Capture the cell that displays the provided text and extract its [X, Y] central coordinate. 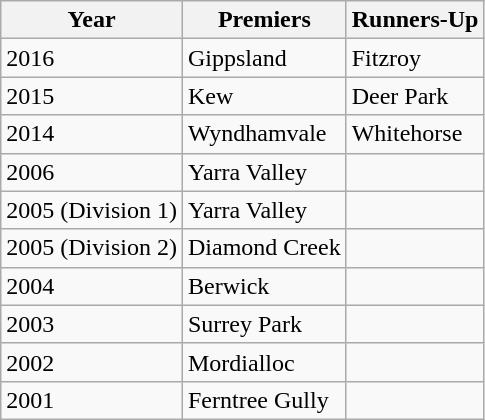
2005 (Division 1) [92, 210]
2016 [92, 58]
2015 [92, 96]
2002 [92, 362]
Whitehorse [415, 134]
Deer Park [415, 96]
2005 (Division 2) [92, 248]
Ferntree Gully [264, 400]
2006 [92, 172]
Kew [264, 96]
2014 [92, 134]
Year [92, 20]
Berwick [264, 286]
2003 [92, 324]
Runners-Up [415, 20]
Fitzroy [415, 58]
Gippsland [264, 58]
Diamond Creek [264, 248]
2001 [92, 400]
Premiers [264, 20]
Mordialloc [264, 362]
2004 [92, 286]
Surrey Park [264, 324]
Wyndhamvale [264, 134]
